Return (x, y) of the center of cell containing provided text 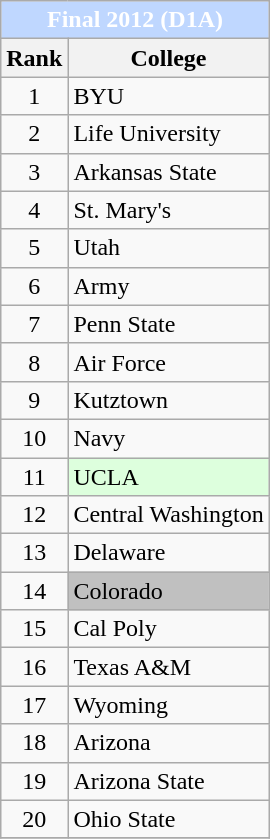
13 (34, 553)
Ohio State (168, 819)
Texas A&M (168, 667)
Navy (168, 438)
Colorado (168, 591)
8 (34, 362)
College (168, 58)
Wyoming (168, 705)
9 (34, 400)
15 (34, 629)
11 (34, 477)
Penn State (168, 324)
Army (168, 286)
Central Washington (168, 515)
2 (34, 134)
Utah (168, 248)
Cal Poly (168, 629)
5 (34, 248)
Delaware (168, 553)
20 (34, 819)
1 (34, 96)
17 (34, 705)
Air Force (168, 362)
19 (34, 781)
Kutztown (168, 400)
7 (34, 324)
18 (34, 743)
St. Mary's (168, 210)
BYU (168, 96)
12 (34, 515)
6 (34, 286)
Arizona (168, 743)
Arizona State (168, 781)
Arkansas State (168, 172)
Life University (168, 134)
Rank (34, 58)
3 (34, 172)
4 (34, 210)
16 (34, 667)
Final 2012 (D1A) (135, 20)
10 (34, 438)
UCLA (168, 477)
14 (34, 591)
